From the cell containing the given text, extract its center point as [X, Y] coordinate. 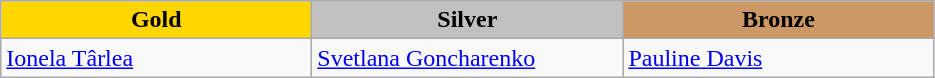
Ionela Târlea [156, 58]
Svetlana Goncharenko [468, 58]
Gold [156, 20]
Pauline Davis [778, 58]
Silver [468, 20]
Bronze [778, 20]
